Capture the cell that displays the provided text and extract its [X, Y] central coordinate. 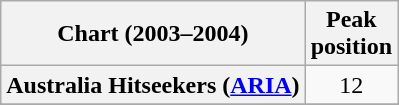
12 [351, 85]
Australia Hitseekers (ARIA) [153, 85]
Peakposition [351, 34]
Chart (2003–2004) [153, 34]
